Find where the given text appears and provide that cell's center as [X, Y] coordinate. 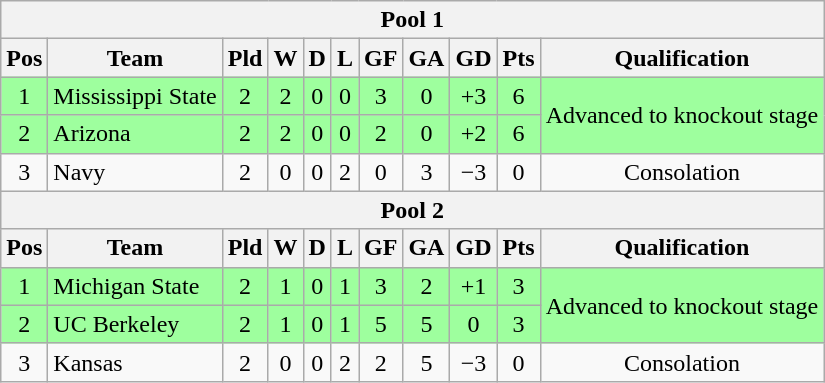
Pool 1 [412, 20]
Michigan State [135, 286]
UC Berkeley [135, 324]
Navy [135, 172]
Kansas [135, 362]
+2 [474, 134]
Arizona [135, 134]
+3 [474, 96]
Pool 2 [412, 210]
+1 [474, 286]
Mississippi State [135, 96]
